Identify which cell holds the provided text, then report its (X, Y) central coordinate. 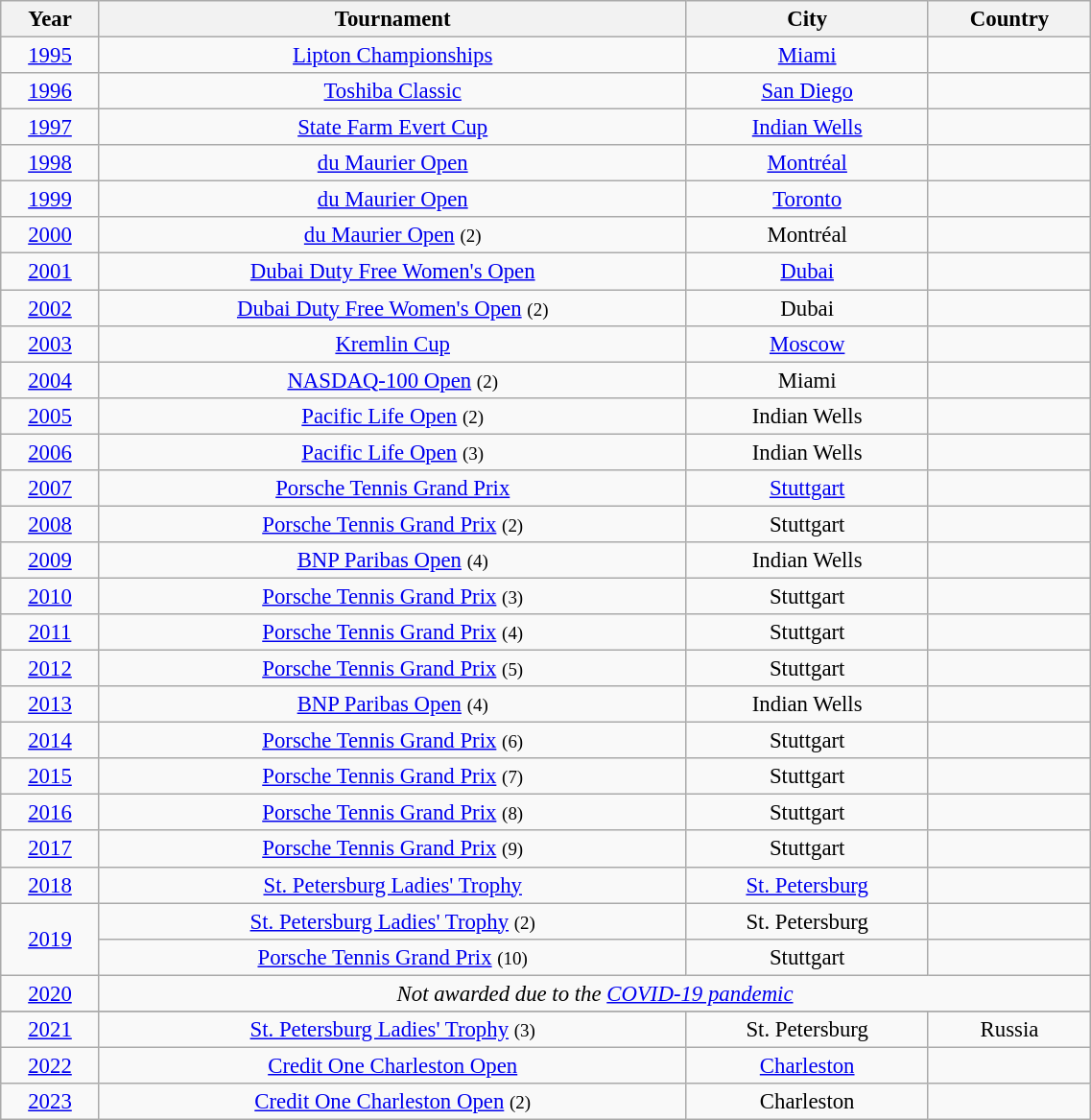
2006 (50, 452)
Year (50, 19)
NASDAQ-100 Open (2) (392, 380)
1997 (50, 128)
Porsche Tennis Grand Prix (10) (392, 957)
Pacific Life Open (3) (392, 452)
2018 (50, 885)
San Diego (807, 91)
Not awarded due to the COVID-19 pandemic (595, 993)
2007 (50, 489)
2022 (50, 1065)
St. Petersburg Ladies' Trophy (392, 885)
2001 (50, 272)
Russia (1009, 1030)
1999 (50, 200)
2016 (50, 813)
2023 (50, 1102)
2015 (50, 776)
2020 (50, 993)
2011 (50, 632)
Porsche Tennis Grand Prix (4) (392, 632)
St. Petersburg Ladies' Trophy (3) (392, 1030)
Porsche Tennis Grand Prix (3) (392, 596)
Lipton Championships (392, 56)
Credit One Charleston Open (392, 1065)
2004 (50, 380)
2005 (50, 416)
Porsche Tennis Grand Prix (7) (392, 776)
Tournament (392, 19)
2017 (50, 849)
State Farm Evert Cup (392, 128)
2003 (50, 344)
Porsche Tennis Grand Prix (8) (392, 813)
St. Petersburg Ladies' Trophy (2) (392, 921)
Porsche Tennis Grand Prix (392, 489)
1998 (50, 163)
Porsche Tennis Grand Prix (9) (392, 849)
Credit One Charleston Open (2) (392, 1102)
Dubai Duty Free Women's Open (2) (392, 308)
Porsche Tennis Grand Prix (6) (392, 741)
2010 (50, 596)
2002 (50, 308)
2014 (50, 741)
Toronto (807, 200)
1996 (50, 91)
Moscow (807, 344)
Kremlin Cup (392, 344)
Dubai Duty Free Women's Open (392, 272)
City (807, 19)
2021 (50, 1030)
2013 (50, 704)
2019 (50, 939)
Country (1009, 19)
du Maurier Open (2) (392, 235)
2009 (50, 560)
1995 (50, 56)
Porsche Tennis Grand Prix (5) (392, 669)
Toshiba Classic (392, 91)
2008 (50, 524)
Pacific Life Open (2) (392, 416)
2012 (50, 669)
2000 (50, 235)
Porsche Tennis Grand Prix (2) (392, 524)
